Locate the cell with the specified text and output its (X, Y) center coordinate. 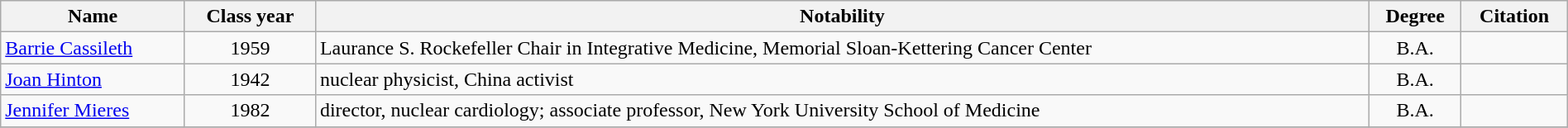
Citation (1514, 17)
1959 (250, 48)
Laurance S. Rockefeller Chair in Integrative Medicine, Memorial Sloan-Kettering Cancer Center (842, 48)
Name (93, 17)
1942 (250, 79)
nuclear physicist, China activist (842, 79)
Notability (842, 17)
Class year (250, 17)
Jennifer Mieres (93, 111)
Barrie Cassileth (93, 48)
director, nuclear cardiology; associate professor, New York University School of Medicine (842, 111)
Joan Hinton (93, 79)
Degree (1414, 17)
1982 (250, 111)
